Extract the [X, Y] coordinate from the center of the cell holding the provided text.  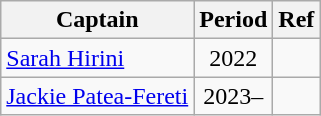
Ref [296, 20]
Period [234, 20]
Jackie Patea-Fereti [98, 96]
Captain [98, 20]
2023– [234, 96]
Sarah Hirini [98, 58]
2022 [234, 58]
